Identify which cell holds the provided text, then report its (X, Y) central coordinate. 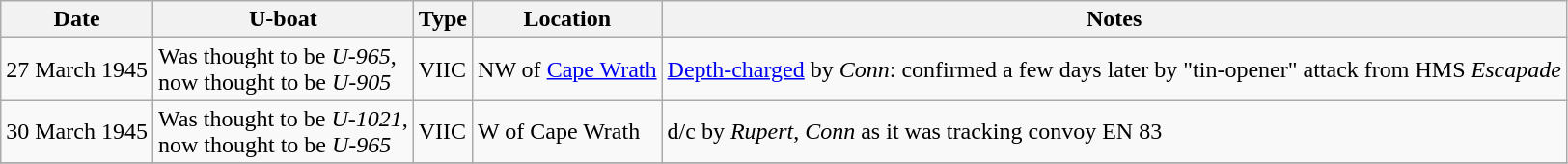
d/c by Rupert, Conn as it was tracking convoy EN 83 (1114, 131)
Was thought to be U-1021, now thought to be U-965 (283, 131)
Depth-charged by Conn: confirmed a few days later by "tin-opener" attack from HMS Escapade (1114, 69)
Date (77, 19)
Type (442, 19)
Notes (1114, 19)
U-boat (283, 19)
Was thought to be U-965, now thought to be U-905 (283, 69)
W of Cape Wrath (567, 131)
NW of Cape Wrath (567, 69)
Location (567, 19)
27 March 1945 (77, 69)
30 March 1945 (77, 131)
